Return the [x, y] coordinate for the center point of the cell that contains the specified text.  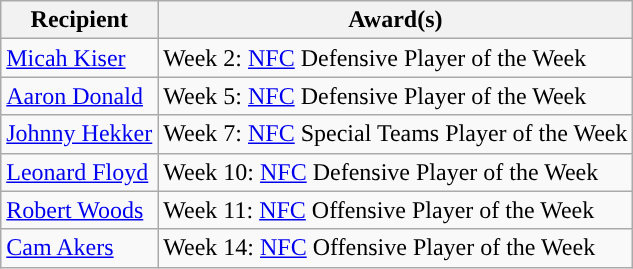
Cam Akers [80, 248]
Week 10: NFC Defensive Player of the Week [396, 172]
Week 7: NFC Special Teams Player of the Week [396, 134]
Week 14: NFC Offensive Player of the Week [396, 248]
Johnny Hekker [80, 134]
Week 5: NFC Defensive Player of the Week [396, 96]
Recipient [80, 20]
Micah Kiser [80, 58]
Week 11: NFC Offensive Player of the Week [396, 210]
Leonard Floyd [80, 172]
Aaron Donald [80, 96]
Award(s) [396, 20]
Robert Woods [80, 210]
Week 2: NFC Defensive Player of the Week [396, 58]
